Scan for the cell matching the given text and deliver its (x, y) coordinate at center. 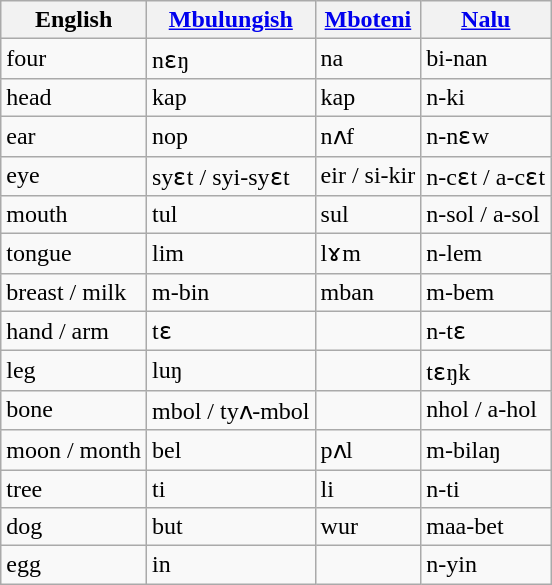
m-bin (230, 292)
in (230, 565)
Mbulungish (230, 20)
n-ti (486, 489)
tɛŋk (486, 371)
lim (230, 254)
n-lem (486, 254)
but (230, 527)
bi-nan (486, 59)
tɛ (230, 331)
tree (74, 489)
bone (74, 410)
mban (368, 292)
leg (74, 371)
luŋ (230, 371)
tongue (74, 254)
head (74, 97)
lɤm (368, 254)
n-ki (486, 97)
eir / si-kir (368, 176)
ear (74, 136)
breast / milk (74, 292)
bel (230, 450)
ti (230, 489)
li (368, 489)
n-nɛw (486, 136)
egg (74, 565)
hand / arm (74, 331)
English (74, 20)
n-tɛ (486, 331)
nɛŋ (230, 59)
n-cɛt / a-cɛt (486, 176)
m-bem (486, 292)
nhol / a-hol (486, 410)
wur (368, 527)
na (368, 59)
m-bilaŋ (486, 450)
four (74, 59)
n-yin (486, 565)
syɛt / syi-syɛt (230, 176)
maa-bet (486, 527)
tul (230, 215)
dog (74, 527)
pʌl (368, 450)
mbol / tyʌ-mbol (230, 410)
Nalu (486, 20)
n-sol / a-sol (486, 215)
moon / month (74, 450)
nop (230, 136)
sul (368, 215)
mouth (74, 215)
nʌf (368, 136)
eye (74, 176)
Mboteni (368, 20)
